Determine the (x, y) coordinate at the center of the cell enclosing the given text.  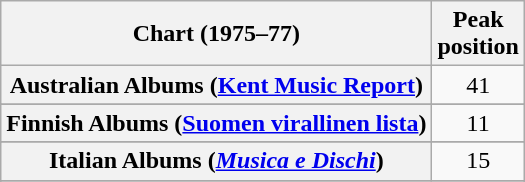
Peakposition (478, 34)
41 (478, 85)
15 (478, 161)
Australian Albums (Kent Music Report) (216, 85)
11 (478, 123)
Chart (1975–77) (216, 34)
Italian Albums (Musica e Dischi) (216, 161)
Finnish Albums (Suomen virallinen lista) (216, 123)
